From the cell containing the given text, extract its center point as (x, y) coordinate. 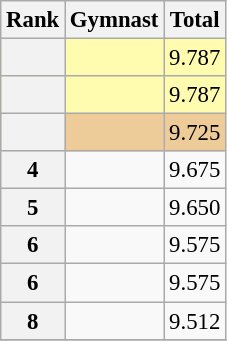
Rank (33, 20)
Total (195, 20)
Gymnast (114, 20)
9.675 (195, 170)
5 (33, 208)
9.512 (195, 321)
9.650 (195, 208)
8 (33, 321)
9.725 (195, 133)
4 (33, 170)
